Locate the cell with the specified text and output its (X, Y) center coordinate. 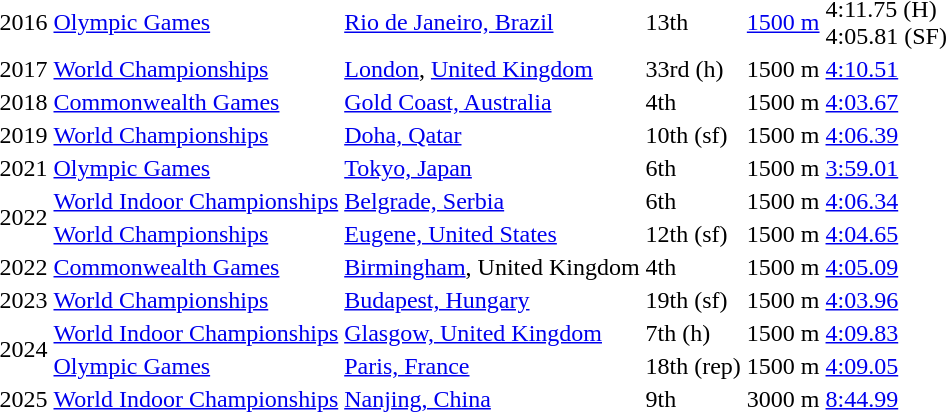
18th (rep) (693, 366)
7th (h) (693, 333)
Paris, France (492, 366)
London, United Kingdom (492, 69)
33rd (h) (693, 69)
Tokyo, Japan (492, 168)
Doha, Qatar (492, 135)
Eugene, United States (492, 234)
12th (sf) (693, 234)
10th (sf) (693, 135)
Glasgow, United Kingdom (492, 333)
Gold Coast, Australia (492, 102)
Budapest, Hungary (492, 300)
Birmingham, United Kingdom (492, 267)
19th (sf) (693, 300)
Belgrade, Serbia (492, 201)
